Determine the (x, y) coordinate at the center of the cell enclosing the given text.  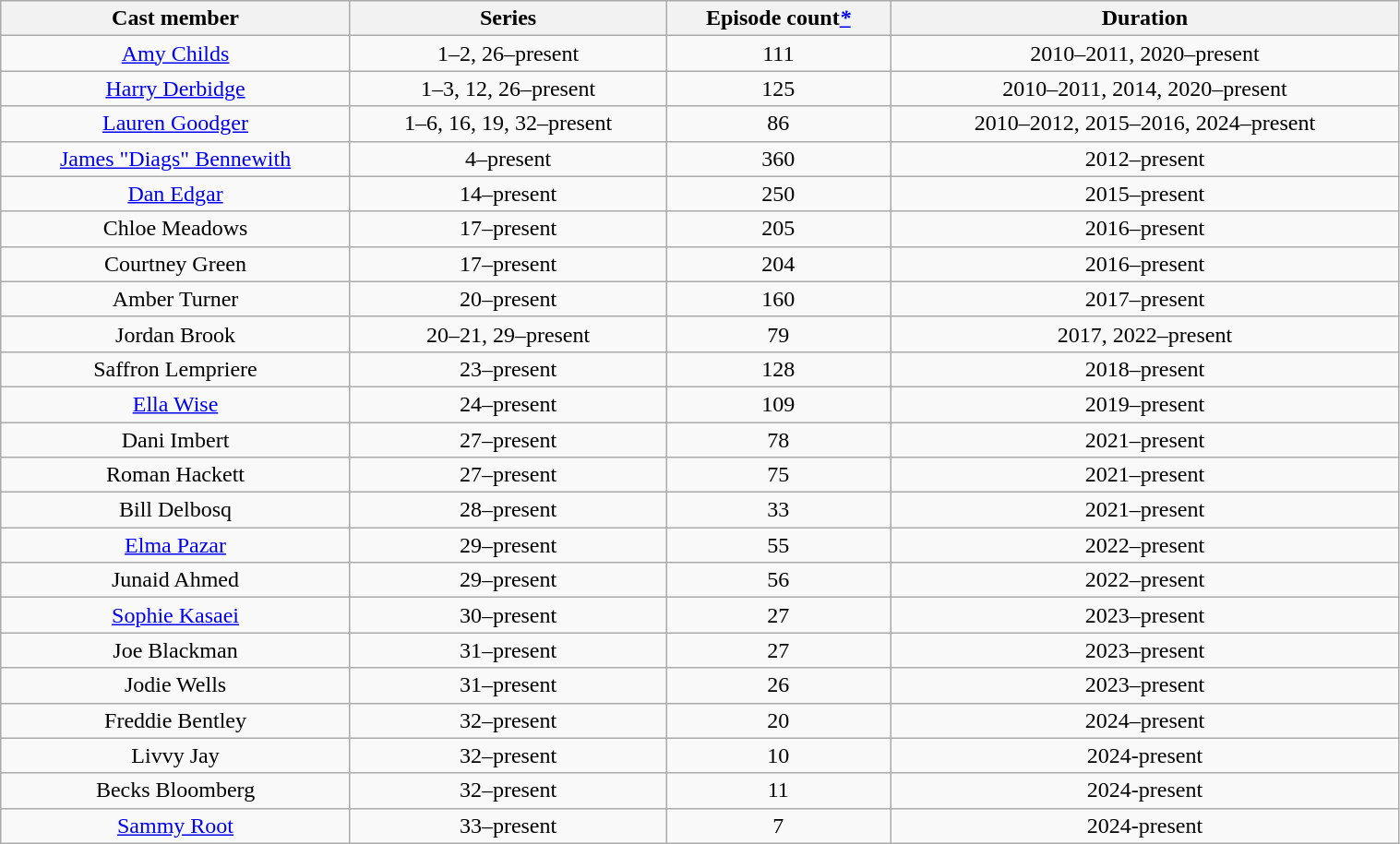
79 (779, 334)
33–present (508, 826)
Bill Delbosq (175, 510)
Amy Childs (175, 53)
2017, 2022–present (1144, 334)
Elma Pazar (175, 545)
Duration (1144, 18)
1–6, 16, 19, 32–present (508, 124)
Ella Wise (175, 404)
2024–present (1144, 720)
Courtney Green (175, 264)
2010–2012, 2015–2016, 2024–present (1144, 124)
Junaid Ahmed (175, 580)
Lauren Goodger (175, 124)
7 (779, 826)
Episode count* (779, 18)
2018–present (1144, 369)
204 (779, 264)
Joe Blackman (175, 650)
11 (779, 791)
Jodie Wells (175, 685)
Livvy Jay (175, 755)
Amber Turner (175, 299)
Dani Imbert (175, 440)
20–present (508, 299)
Chloe Meadows (175, 229)
2012–present (1144, 159)
Sammy Root (175, 826)
Jordan Brook (175, 334)
86 (779, 124)
30–present (508, 615)
75 (779, 475)
2010–2011, 2020–present (1144, 53)
14–present (508, 194)
26 (779, 685)
2010–2011, 2014, 2020–present (1144, 89)
10 (779, 755)
Freddie Bentley (175, 720)
24–present (508, 404)
2015–present (1144, 194)
111 (779, 53)
28–present (508, 510)
205 (779, 229)
Saffron Lempriere (175, 369)
109 (779, 404)
Series (508, 18)
1–2, 26–present (508, 53)
33 (779, 510)
160 (779, 299)
Harry Derbidge (175, 89)
78 (779, 440)
4–present (508, 159)
23–present (508, 369)
125 (779, 89)
Dan Edgar (175, 194)
Becks Bloomberg (175, 791)
20–21, 29–present (508, 334)
Sophie Kasaei (175, 615)
2017–present (1144, 299)
James "Diags" Bennewith (175, 159)
Roman Hackett (175, 475)
360 (779, 159)
2019–present (1144, 404)
55 (779, 545)
56 (779, 580)
250 (779, 194)
128 (779, 369)
1–3, 12, 26–present (508, 89)
Cast member (175, 18)
20 (779, 720)
